Scan for the cell matching the given text and deliver its (X, Y) coordinate at center. 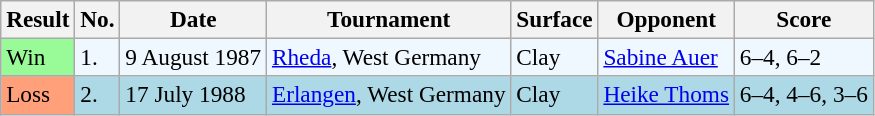
6–4, 6–2 (804, 57)
Win (38, 57)
Score (804, 19)
Heike Thoms (666, 95)
2. (98, 95)
Surface (554, 19)
17 July 1988 (194, 95)
1. (98, 57)
Sabine Auer (666, 57)
Opponent (666, 19)
Rheda, West Germany (389, 57)
9 August 1987 (194, 57)
No. (98, 19)
Loss (38, 95)
6–4, 4–6, 3–6 (804, 95)
Result (38, 19)
Erlangen, West Germany (389, 95)
Tournament (389, 19)
Date (194, 19)
